From the cell containing the given text, extract its center point as (X, Y) coordinate. 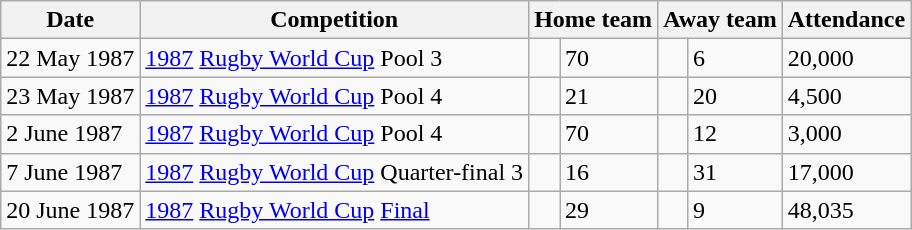
Away team (720, 20)
1987 Rugby World Cup Quarter-final 3 (334, 172)
3,000 (846, 134)
20 (736, 96)
2 June 1987 (70, 134)
12 (736, 134)
7 June 1987 (70, 172)
6 (736, 58)
17,000 (846, 172)
21 (609, 96)
4,500 (846, 96)
20,000 (846, 58)
Competition (334, 20)
9 (736, 210)
31 (736, 172)
1987 Rugby World Cup Pool 3 (334, 58)
23 May 1987 (70, 96)
22 May 1987 (70, 58)
Date (70, 20)
48,035 (846, 210)
Attendance (846, 20)
1987 Rugby World Cup Final (334, 210)
Home team (594, 20)
29 (609, 210)
20 June 1987 (70, 210)
16 (609, 172)
